Identify which cell holds the provided text, then report its (X, Y) central coordinate. 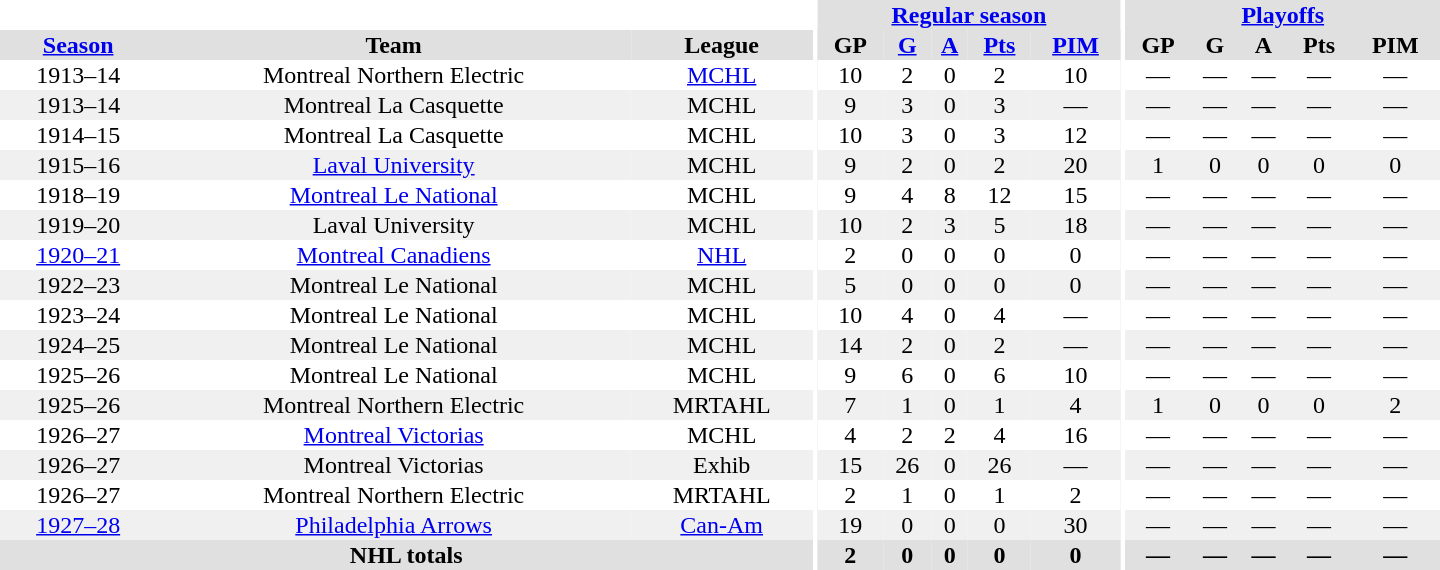
1923–24 (78, 315)
1915–16 (78, 165)
Montreal Canadiens (394, 255)
20 (1076, 165)
7 (850, 405)
Season (78, 45)
19 (850, 525)
18 (1076, 225)
Playoffs (1282, 15)
8 (950, 195)
Exhib (722, 465)
NHL totals (406, 555)
1918–19 (78, 195)
Team (394, 45)
Can-Am (722, 525)
1920–21 (78, 255)
Regular season (969, 15)
14 (850, 345)
League (722, 45)
Philadelphia Arrows (394, 525)
1927–28 (78, 525)
1914–15 (78, 135)
1922–23 (78, 285)
NHL (722, 255)
16 (1076, 435)
1924–25 (78, 345)
1919–20 (78, 225)
30 (1076, 525)
